Search for the cell housing the specified text and yield its [X, Y] center coordinate. 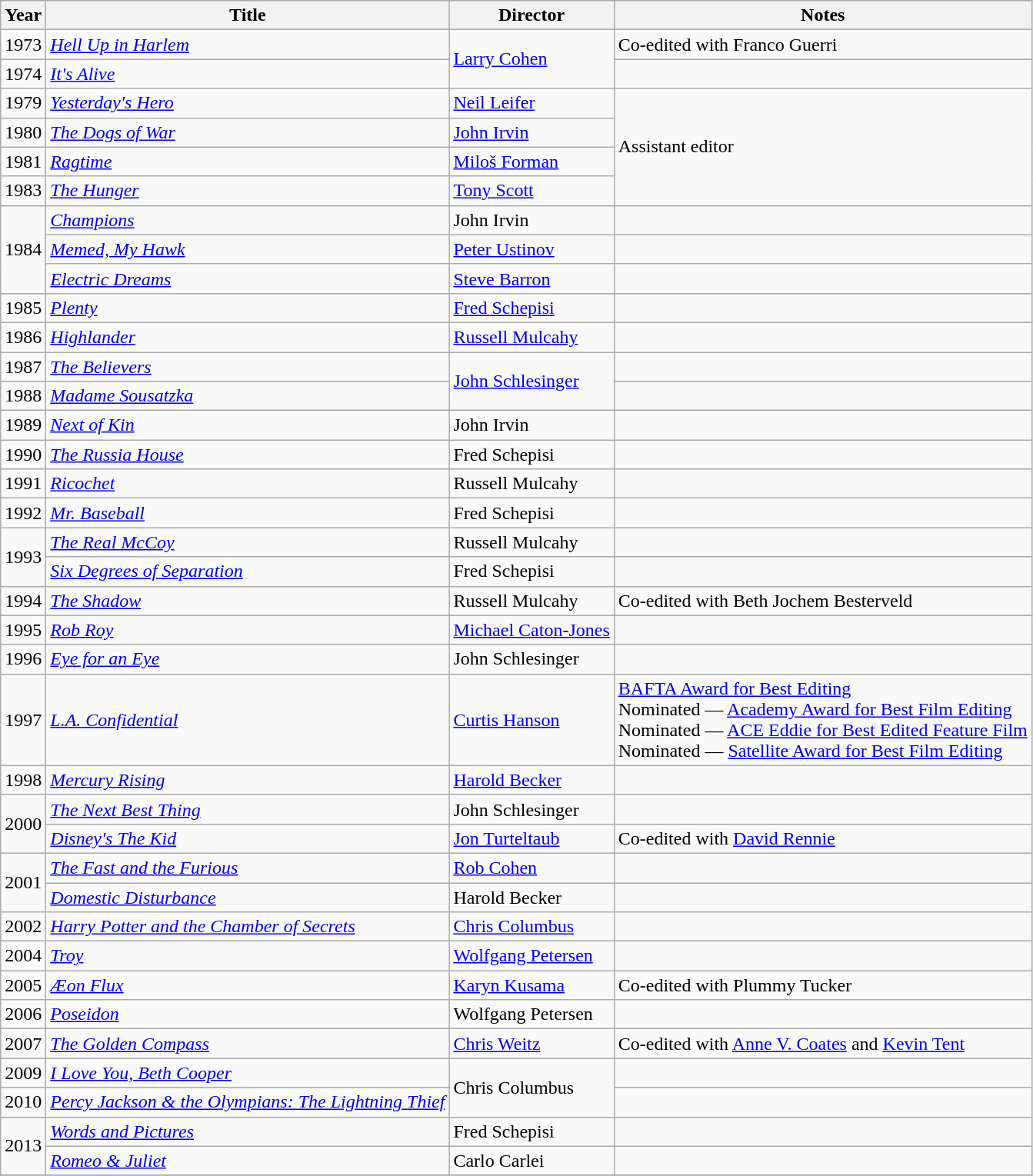
Madame Sousatzka [248, 396]
Words and Pictures [248, 1131]
L.A. Confidential [248, 720]
The Russia House [248, 455]
1986 [23, 337]
The Hunger [248, 191]
Ragtime [248, 162]
Neil Leifer [531, 103]
The Golden Compass [248, 1044]
Harry Potter and the Chamber of Secrets [248, 927]
2010 [23, 1102]
Title [248, 15]
The Believers [248, 367]
Plenty [248, 308]
Co-edited with Plummy Tucker [823, 985]
Percy Jackson & the Olympians: The Lightning Thief [248, 1102]
Six Degrees of Separation [248, 571]
2006 [23, 1014]
Assistant editor [823, 147]
1989 [23, 425]
Co-edited with Anne V. Coates and Kevin Tent [823, 1044]
Domestic Disturbance [248, 898]
Co-edited with Beth Jochem Besterveld [823, 601]
Romeo & Juliet [248, 1161]
1981 [23, 162]
2001 [23, 882]
1997 [23, 720]
1998 [23, 780]
2000 [23, 824]
2013 [23, 1146]
2007 [23, 1044]
1990 [23, 455]
Mercury Rising [248, 780]
Steve Barron [531, 278]
Co-edited with David Rennie [823, 838]
Poseidon [248, 1014]
2005 [23, 985]
1974 [23, 74]
1992 [23, 513]
The Real McCoy [248, 542]
Mr. Baseball [248, 513]
I Love You, Beth Cooper [248, 1073]
Ricochet [248, 484]
1996 [23, 659]
Larry Cohen [531, 59]
It's Alive [248, 74]
Rob Cohen [531, 868]
1991 [23, 484]
1993 [23, 557]
Next of Kin [248, 425]
Æon Flux [248, 985]
The Fast and the Furious [248, 868]
The Shadow [248, 601]
Peter Ustinov [531, 249]
Tony Scott [531, 191]
Disney's The Kid [248, 838]
Year [23, 15]
Eye for an Eye [248, 659]
1973 [23, 45]
The Dogs of War [248, 132]
Troy [248, 956]
2002 [23, 927]
Rob Roy [248, 630]
1994 [23, 601]
Champions [248, 220]
Jon Turteltaub [531, 838]
Highlander [248, 337]
Co-edited with Franco Guerri [823, 45]
1980 [23, 132]
1988 [23, 396]
The Next Best Thing [248, 809]
Carlo Carlei [531, 1161]
Yesterday's Hero [248, 103]
1983 [23, 191]
1995 [23, 630]
Chris Weitz [531, 1044]
2009 [23, 1073]
Notes [823, 15]
1984 [23, 249]
Miloš Forman [531, 162]
Karyn Kusama [531, 985]
Director [531, 15]
1985 [23, 308]
Memed, My Hawk [248, 249]
1979 [23, 103]
Curtis Hanson [531, 720]
Hell Up in Harlem [248, 45]
1987 [23, 367]
Michael Caton-Jones [531, 630]
Electric Dreams [248, 278]
2004 [23, 956]
